Pinpoint the cell where the given text exists, returning its [x, y] midpoint coordinate. 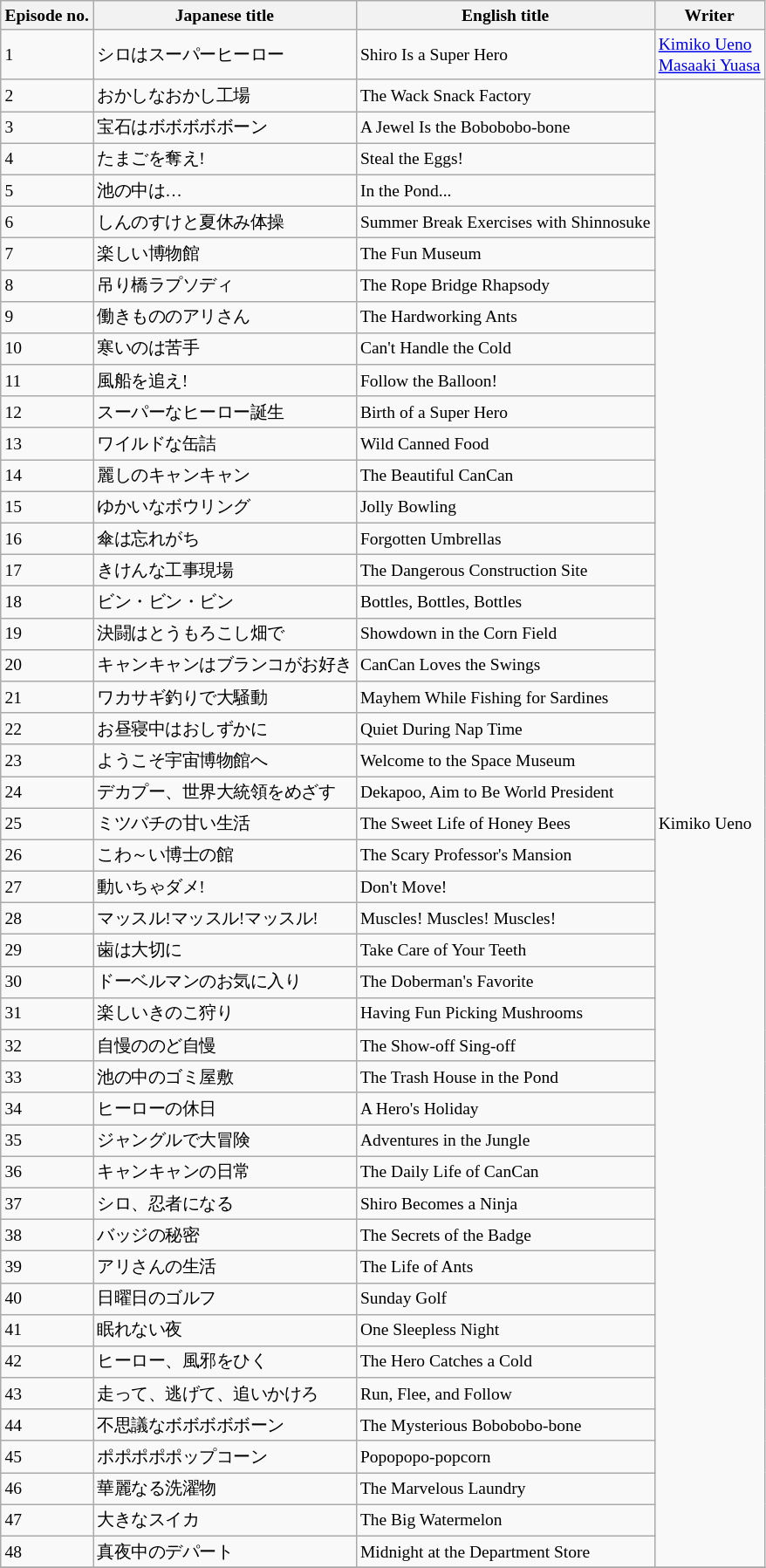
ビン・ビン・ビン [224, 602]
池の中のゴミ屋敷 [224, 1077]
The Hardworking Ants [505, 317]
15 [47, 507]
不思議なボボボボボーン [224, 1425]
20 [47, 665]
One Sleepless Night [505, 1330]
The Trash House in the Pond [505, 1077]
16 [47, 538]
12 [47, 412]
A Jewel Is the Bobobobo-bone [505, 127]
おかしなおかし工場 [224, 95]
22 [47, 729]
眠れない夜 [224, 1330]
Mayhem While Fishing for Sardines [505, 697]
池の中は… [224, 190]
26 [47, 855]
41 [47, 1330]
38 [47, 1235]
Having Fun Picking Mushrooms [505, 1013]
Japanese title [224, 16]
The Daily Life of CanCan [505, 1172]
傘は忘れがち [224, 538]
ワカサギ釣りで大騒動 [224, 697]
The Dangerous Construction Site [505, 571]
47 [47, 1520]
The Sweet Life of Honey Bees [505, 824]
21 [47, 697]
14 [47, 476]
9 [47, 317]
ミツバチの甘い生活 [224, 824]
2 [47, 95]
寒いのは苦手 [224, 349]
ゆかいなボウリング [224, 507]
Follow the Balloon! [505, 380]
8 [47, 285]
Quiet During Nap Time [505, 729]
13 [47, 443]
Adventures in the Jungle [505, 1140]
Forgotten Umbrellas [505, 538]
A Hero's Holiday [505, 1108]
Can't Handle the Cold [505, 349]
ワイルドな缶詰 [224, 443]
3 [47, 127]
Steal the Eggs! [505, 159]
44 [47, 1425]
きけんな工事現場 [224, 571]
しんのすけと夏休み体操 [224, 222]
40 [47, 1298]
19 [47, 633]
29 [47, 950]
Run, Flee, and Follow [505, 1393]
キャンキャンはブランコがお好き [224, 665]
麗しのキャンキャン [224, 476]
シロ、忍者になる [224, 1203]
スーパーなヒーロー誕生 [224, 412]
Sunday Golf [505, 1298]
23 [47, 760]
18 [47, 602]
17 [47, 571]
Muscles! Muscles! Muscles! [505, 919]
Popopopo-popcorn [505, 1456]
The Life of Ants [505, 1267]
楽しい博物館 [224, 254]
Kimiko Ueno [709, 824]
風船を追え! [224, 380]
Episode no. [47, 16]
46 [47, 1489]
ポポポポポップコーン [224, 1456]
31 [47, 1013]
34 [47, 1108]
35 [47, 1140]
48 [47, 1551]
Showdown in the Corn Field [505, 633]
1 [47, 54]
バッジの秘密 [224, 1235]
マッスル!マッスル!マッスル! [224, 919]
43 [47, 1393]
11 [47, 380]
Shiro Is a Super Hero [505, 54]
6 [47, 222]
The Doberman's Favorite [505, 982]
7 [47, 254]
The Mysterious Bobobobo-bone [505, 1425]
ようこそ宇宙博物館へ [224, 760]
ジャングルで大冒険 [224, 1140]
5 [47, 190]
Summer Break Exercises with Shinnosuke [505, 222]
32 [47, 1045]
36 [47, 1172]
たまごを奪え! [224, 159]
Midnight at the Department Store [505, 1551]
42 [47, 1362]
ヒーロー、風邪をひく [224, 1362]
The Show-off Sing-off [505, 1045]
Don't Move! [505, 887]
真夜中のデパート [224, 1551]
Birth of a Super Hero [505, 412]
Writer [709, 16]
CanCan Loves the Swings [505, 665]
45 [47, 1456]
The Marvelous Laundry [505, 1489]
お昼寝中はおしずかに [224, 729]
Shiro Becomes a Ninja [505, 1203]
The Rope Bridge Rhapsody [505, 285]
Kimiko UenoMasaaki Yuasa [709, 54]
デカプー、世界大統領をめざす [224, 792]
The Fun Museum [505, 254]
37 [47, 1203]
The Big Watermelon [505, 1520]
アリさんの生活 [224, 1267]
The Beautiful CanCan [505, 476]
キャンキャンの日常 [224, 1172]
楽しいきのこ狩り [224, 1013]
The Wack Snack Factory [505, 95]
ヒーローの休日 [224, 1108]
走って、逃げて、追いかけろ [224, 1393]
4 [47, 159]
27 [47, 887]
ドーベルマンのお気に入り [224, 982]
Dekapoo, Aim to Be World President [505, 792]
28 [47, 919]
10 [47, 349]
こわ～い博士の館 [224, 855]
働きもののアリさん [224, 317]
Bottles, Bottles, Bottles [505, 602]
Take Care of Your Teeth [505, 950]
30 [47, 982]
歯は大切に [224, 950]
33 [47, 1077]
24 [47, 792]
宝石はボボボボボーン [224, 127]
大きなスイカ [224, 1520]
39 [47, 1267]
動いちゃダメ! [224, 887]
シロはスーパーヒーロー [224, 54]
English title [505, 16]
華麗なる洗濯物 [224, 1489]
自慢ののど自慢 [224, 1045]
Jolly Bowling [505, 507]
The Hero Catches a Cold [505, 1362]
25 [47, 824]
The Secrets of the Badge [505, 1235]
Wild Canned Food [505, 443]
Welcome to the Space Museum [505, 760]
吊り橋ラプソディ [224, 285]
日曜日のゴルフ [224, 1298]
決闘はとうもろこし畑で [224, 633]
In the Pond... [505, 190]
The Scary Professor's Mansion [505, 855]
